Capture the cell that displays the provided text and extract its (X, Y) central coordinate. 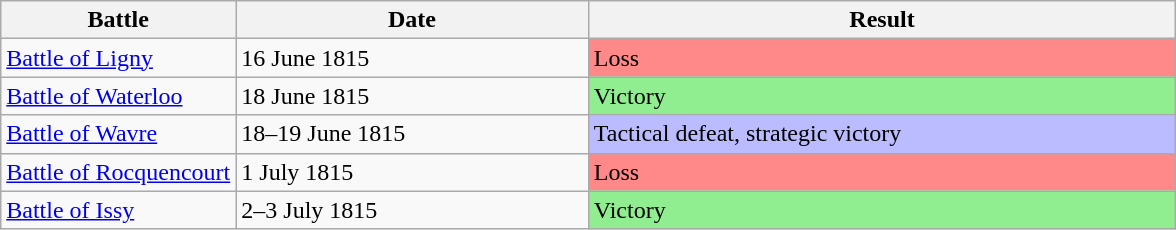
Date (412, 20)
2–3 July 1815 (412, 210)
18–19 June 1815 (412, 134)
Battle of Rocquencourt (118, 172)
16 June 1815 (412, 58)
Battle (118, 20)
Battle of Ligny (118, 58)
Result (882, 20)
1 July 1815 (412, 172)
18 June 1815 (412, 96)
Battle of Issy (118, 210)
Battle of Wavre (118, 134)
Tactical defeat, strategic victory (882, 134)
Battle of Waterloo (118, 96)
